Return (X, Y) of the center of cell containing provided text 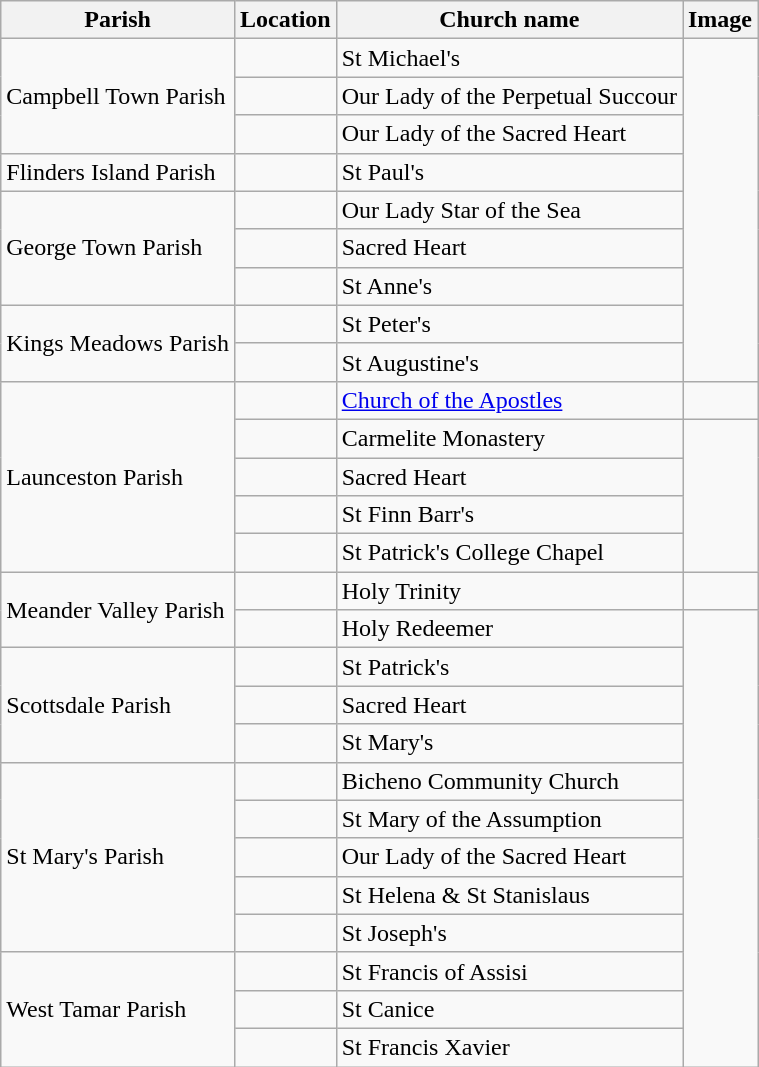
St Helena & St Stanislaus (509, 895)
Holy Trinity (509, 591)
Our Lady Star of the Sea (509, 210)
St Patrick's College Chapel (509, 553)
Scottsdale Parish (118, 705)
Image (720, 20)
Our Lady of the Perpetual Succour (509, 96)
St Peter's (509, 324)
George Town Parish (118, 248)
Flinders Island Parish (118, 172)
St Patrick's (509, 667)
St Augustine's (509, 362)
Bicheno Community Church (509, 781)
Campbell Town Parish (118, 96)
West Tamar Parish (118, 1009)
St Francis Xavier (509, 1047)
Kings Meadows Parish (118, 343)
St Canice (509, 1009)
Launceston Parish (118, 476)
St Joseph's (509, 933)
St Finn Barr's (509, 515)
Church of the Apostles (509, 400)
Holy Redeemer (509, 629)
St Francis of Assisi (509, 971)
St Michael's (509, 58)
Parish (118, 20)
St Anne's (509, 286)
St Mary's (509, 743)
Meander Valley Parish (118, 610)
St Paul's (509, 172)
Location (285, 20)
St Mary of the Assumption (509, 819)
Church name (509, 20)
Carmelite Monastery (509, 438)
St Mary's Parish (118, 857)
